Determine the [x, y] coordinate at the center of the cell enclosing the given text.  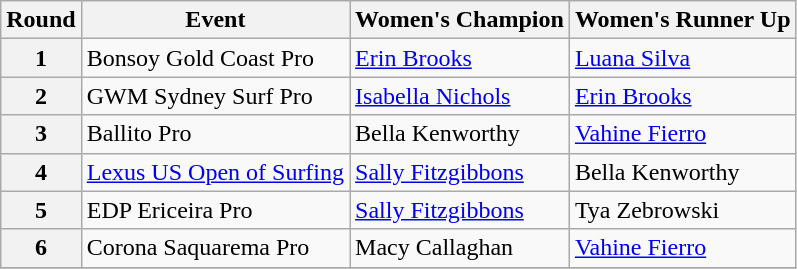
6 [41, 248]
Corona Saquarema Pro [215, 248]
5 [41, 210]
Lexus US Open of Surfing [215, 172]
3 [41, 134]
Luana Silva [682, 58]
EDP Ericeira Pro [215, 210]
Event [215, 20]
Macy Callaghan [460, 248]
Women's Runner Up [682, 20]
4 [41, 172]
Bonsoy Gold Coast Pro [215, 58]
Women's Champion [460, 20]
1 [41, 58]
Isabella Nichols [460, 96]
2 [41, 96]
Round [41, 20]
Ballito Pro [215, 134]
Tya Zebrowski [682, 210]
GWM Sydney Surf Pro [215, 96]
